For the text-containing cell, return its midpoint in [x, y] coordinate format. 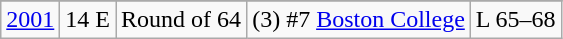
14 E [88, 20]
(3) #7 Boston College [359, 20]
Round of 64 [182, 20]
L 65–68 [516, 20]
2001 [30, 20]
